Return the (x, y) coordinate for the center point of the cell that contains the specified text.  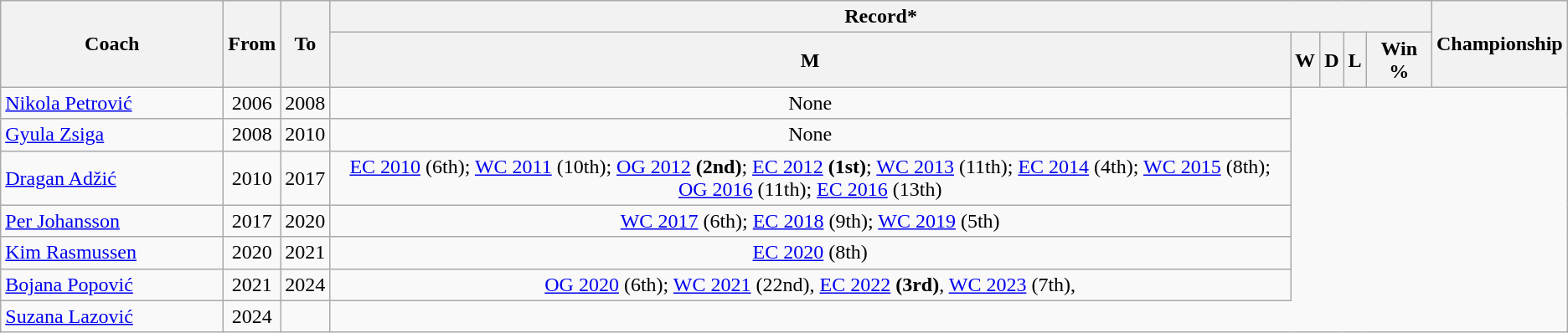
OG 2020 (6th); WC 2021 (22nd), EC 2022 (3rd), WC 2023 (7th), (811, 284)
To (305, 44)
Per Johansson (112, 221)
WC 2017 (6th); EC 2018 (9th); WC 2019 (5th) (811, 221)
Record* (881, 17)
Coach (112, 44)
Win % (1399, 60)
L (1355, 60)
EC 2010 (6th); WC 2011 (10th); OG 2012 (2nd); EC 2012 (1st); WC 2013 (11th); EC 2014 (4th); WC 2015 (8th); OG 2016 (11th); EC 2016 (13th) (811, 177)
Championship (1499, 44)
Nikola Petrović (112, 103)
Dragan Adžić (112, 177)
Suzana Lazović (112, 316)
Gyula Zsiga (112, 135)
D (1332, 60)
Bojana Popović (112, 284)
From (252, 44)
Kim Rasmussen (112, 253)
M (811, 60)
EC 2020 (8th) (811, 253)
2006 (252, 103)
W (1305, 60)
